Locate the cell with the specified text and output its (x, y) center coordinate. 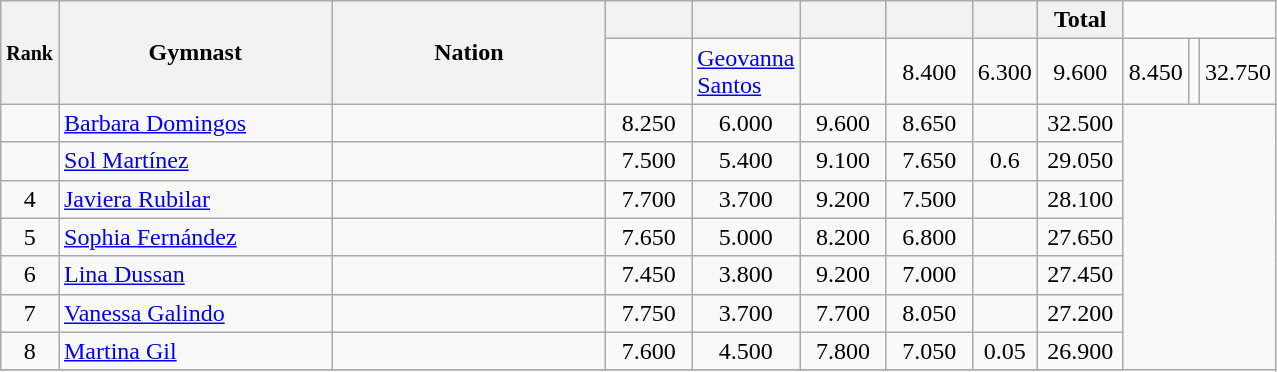
32.750 (1238, 72)
6 (30, 275)
7.800 (843, 351)
3.800 (746, 275)
Rank (30, 52)
Gymnast (195, 52)
8.400 (929, 72)
8.450 (1156, 72)
Martina Gil (195, 351)
4 (30, 199)
6.300 (1004, 72)
9.100 (843, 161)
0.05 (1004, 351)
27.450 (1080, 275)
7.750 (649, 313)
Total (1080, 20)
28.100 (1080, 199)
8 (30, 351)
7 (30, 313)
0.6 (1004, 161)
8.250 (649, 123)
27.200 (1080, 313)
6.800 (929, 237)
Geovanna Santos (746, 72)
5.000 (746, 237)
7.000 (929, 275)
32.500 (1080, 123)
7.450 (649, 275)
Vanessa Galindo (195, 313)
7.050 (929, 351)
5.400 (746, 161)
Lina Dussan (195, 275)
Sophia Fernández (195, 237)
Javiera Rubilar (195, 199)
Nation (469, 52)
8.050 (929, 313)
29.050 (1080, 161)
Barbara Domingos (195, 123)
27.650 (1080, 237)
8.650 (929, 123)
26.900 (1080, 351)
5 (30, 237)
6.000 (746, 123)
8.200 (843, 237)
Sol Martínez (195, 161)
4.500 (746, 351)
7.600 (649, 351)
